Identify which cell holds the provided text, then report its (X, Y) central coordinate. 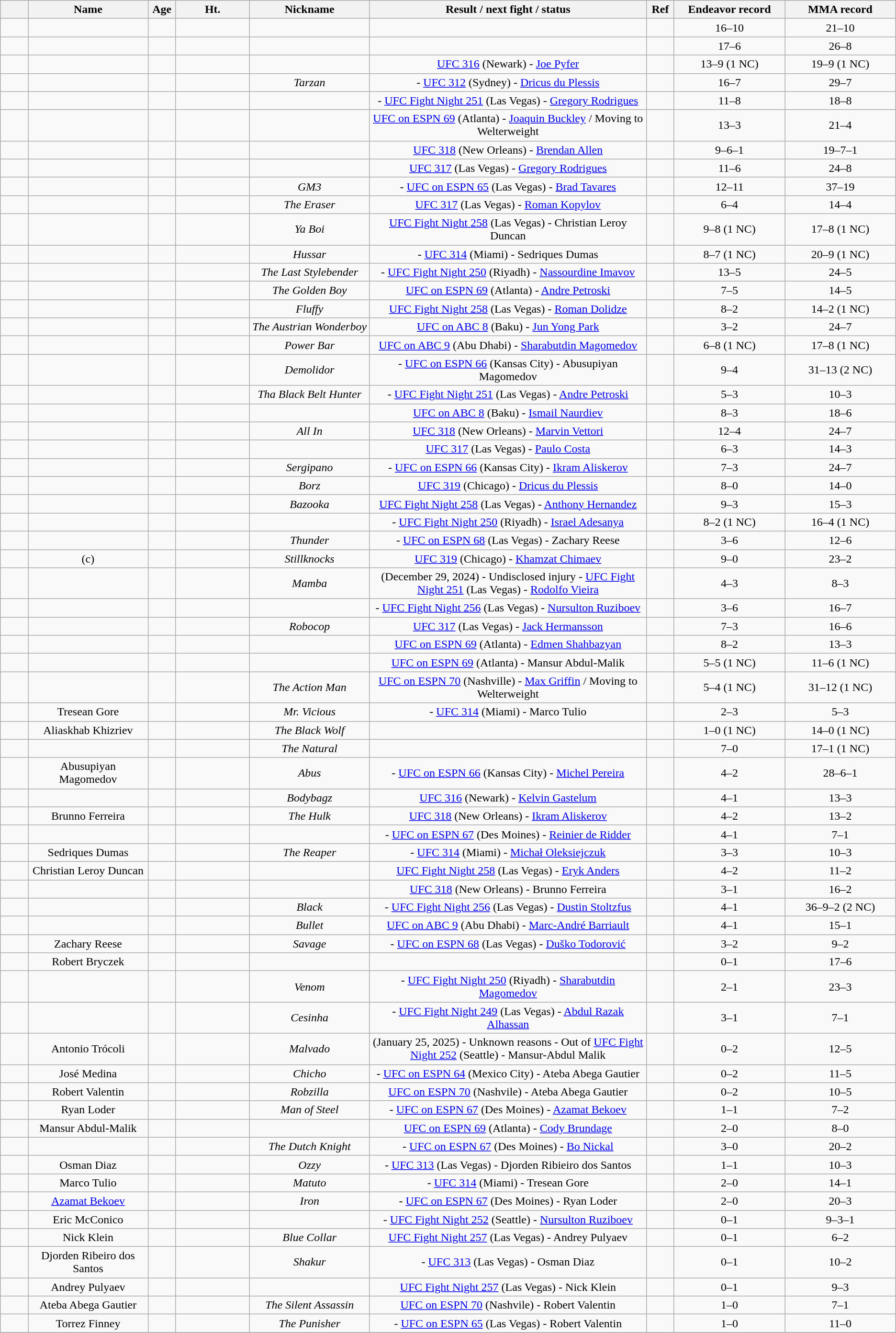
9–4 (729, 370)
14–3 (840, 449)
9–3–1 (840, 1220)
Nickname (309, 10)
UFC 319 (Chicago) - Dricus du Plessis (508, 486)
- UFC Fight Night 251 (Las Vegas) - Andre Petroski (508, 395)
19–7–1 (840, 150)
MMA record (840, 10)
The Austrian Wonderboy (309, 327)
Ref (661, 10)
UFC Fight Night 258 (Las Vegas) - Eryk Anders (508, 870)
Nick Klein (88, 1238)
- UFC on ESPN 65 (Las Vegas) - Brad Tavares (508, 186)
Brunno Ferreira (88, 816)
(January 25, 2025) - Unknown reasons - Out of UFC Fight Night 252 (Seattle) - Mansur-Abdul Malik (508, 1049)
- UFC 314 (Miami) - Tresean Gore (508, 1183)
UFC Fight Night 258 (Las Vegas) - Roman Dolidze (508, 309)
9–2 (840, 944)
Mr. Vicious (309, 712)
UFC on ESPN 69 (Atlanta) - Cody Brundage (508, 1128)
8–7 (1 NC) (729, 254)
Borz (309, 486)
- UFC on ESPN 67 (Des Moines) - Ryan Loder (508, 1201)
Christian Leroy Duncan (88, 870)
15–3 (840, 504)
UFC 319 (Chicago) - Khamzat Chimaev (508, 559)
- UFC on ESPN 67 (Des Moines) - Azamat Bekoev (508, 1110)
Iron (309, 1201)
Matuto (309, 1183)
UFC Fight Night 258 (Las Vegas) - Christian Leroy Duncan (508, 229)
37–19 (840, 186)
16–4 (1 NC) (840, 522)
23–2 (840, 559)
UFC 318 (New Orleans) - Ikram Aliskerov (508, 816)
- UFC on ESPN 67 (Des Moines) - Bo Nickal (508, 1146)
UFC on ESPN 70 (Nashville) - Max Griffin / Moving to Welterweight (508, 688)
Shakur (309, 1262)
Aliaskhab Khizriev (88, 730)
24–5 (840, 272)
Blue Collar (309, 1238)
28–6–1 (840, 773)
All In (309, 431)
UFC 318 (New Orleans) - Brunno Ferreira (508, 889)
8–2 (1 NC) (729, 522)
14–5 (840, 291)
4–3 (729, 583)
Power Bar (309, 345)
21–10 (840, 28)
Man of Steel (309, 1110)
31–12 (1 NC) (840, 688)
16–2 (840, 889)
UFC on ABC 8 (Baku) - Ismail Naurdiev (508, 413)
- UFC 314 (Miami) - Marco Tulio (508, 712)
Ya Boi (309, 229)
10–2 (840, 1262)
6–3 (729, 449)
9–8 (1 NC) (729, 229)
UFC on ESPN 69 (Atlanta) - Edmen Shahbazyan (508, 644)
UFC on ABC 9 (Abu Dhabi) - Marc-André Barriault (508, 926)
12–11 (729, 186)
19–9 (1 NC) (840, 64)
The Golden Boy (309, 291)
Djorden Ribeiro dos Santos (88, 1262)
Ozzy (309, 1164)
Mamba (309, 583)
- UFC on ESPN 67 (Des Moines) - Reinier de Ridder (508, 834)
17–1 (1 NC) (840, 748)
Demolidor (309, 370)
The Eraser (309, 204)
The Hulk (309, 816)
Abus (309, 773)
Cesinha (309, 1018)
11–0 (840, 1323)
11–6 (729, 168)
5–4 (1 NC) (729, 688)
13–9 (1 NC) (729, 64)
Savage (309, 944)
14–0 (1 NC) (840, 730)
UFC 318 (New Orleans) - Marvin Vettori (508, 431)
Eric McConico (88, 1220)
Thunder (309, 540)
UFC 317 (Las Vegas) - Paulo Costa (508, 449)
- UFC on ESPN 65 (Las Vegas) - Robert Valentin (508, 1323)
9–6–1 (729, 150)
Fluffy (309, 309)
The Reaper (309, 852)
Andrey Pulyaev (88, 1287)
UFC 317 (Las Vegas) - Jack Hermansson (508, 626)
Bodybagz (309, 798)
12–4 (729, 431)
Name (88, 10)
The Punisher (309, 1323)
- UFC Fight Night 251 (Las Vegas) - Gregory Rodrigues (508, 101)
UFC 318 (New Orleans) - Brendan Allen (508, 150)
Zachary Reese (88, 944)
9–0 (729, 559)
Sedriques Dumas (88, 852)
Marco Tulio (88, 1183)
José Medina (88, 1073)
11–5 (840, 1073)
11–6 (1 NC) (840, 663)
Antonio Trócoli (88, 1049)
Tarzan (309, 82)
Mansur Abdul-Malik (88, 1128)
20–2 (840, 1146)
UFC 317 (Las Vegas) - Roman Kopylov (508, 204)
24–8 (840, 168)
Stillknocks (309, 559)
- UFC on ESPN 66 (Kansas City) - Michel Pereira (508, 773)
Ateba Abega Gautier (88, 1305)
7–5 (729, 291)
- UFC on ESPN 64 (Mexico City) - Ateba Abega Gautier (508, 1073)
10–5 (840, 1092)
- UFC 312 (Sydney) - Dricus du Plessis (508, 82)
Venom (309, 986)
Black (309, 907)
- UFC on ESPN 66 (Kansas City) - Abusupiyan Magomedov (508, 370)
Hussar (309, 254)
13–2 (840, 816)
- UFC Fight Night 250 (Riyadh) - Israel Adesanya (508, 522)
11–2 (840, 870)
UFC on ABC 8 (Baku) - Jun Yong Park (508, 327)
Bazooka (309, 504)
7–0 (729, 748)
(December 29, 2024) - Undisclosed injury - UFC Fight Night 251 (Las Vegas) - Rodolfo Vieira (508, 583)
26–8 (840, 46)
- UFC on ESPN 66 (Kansas City) - Ikram Aliskerov (508, 467)
- UFC on ESPN 68 (Las Vegas) - Duško Todorović (508, 944)
Azamat Bekoev (88, 1201)
5–5 (1 NC) (729, 663)
UFC on ESPN 69 (Atlanta) - Mansur Abdul-Malik (508, 663)
The Action Man (309, 688)
Result / next fight / status (508, 10)
- UFC 314 (Miami) - Sedriques Dumas (508, 254)
- UFC Fight Night 250 (Riyadh) - Nassourdine Imavov (508, 272)
16–6 (840, 626)
23–3 (840, 986)
18–6 (840, 413)
UFC Fight Night 257 (Las Vegas) - Nick Klein (508, 1287)
(c) (88, 559)
Robocop (309, 626)
- UFC Fight Night 256 (Las Vegas) - Dustin Stoltzfus (508, 907)
12–6 (840, 540)
UFC Fight Night 257 (Las Vegas) - Andrey Pulyaev (508, 1238)
Chicho (309, 1073)
- UFC on ESPN 68 (Las Vegas) - Zachary Reese (508, 540)
UFC 316 (Newark) - Kelvin Gastelum (508, 798)
UFC on ESPN 69 (Atlanta) - Joaquin Buckley / Moving to Welterweight (508, 125)
14–0 (840, 486)
UFC on ESPN 69 (Atlanta) - Andre Petroski (508, 291)
15–1 (840, 926)
Tresean Gore (88, 712)
- UFC 314 (Miami) - Michał Oleksiejczuk (508, 852)
UFC 316 (Newark) - Joe Pyfer (508, 64)
UFC Fight Night 258 (Las Vegas) - Anthony Hernandez (508, 504)
Malvado (309, 1049)
Abusupiyan Magomedov (88, 773)
UFC on ABC 9 (Abu Dhabi) - Sharabutdin Magomedov (508, 345)
Osman Diaz (88, 1164)
2–3 (729, 712)
The Silent Assassin (309, 1305)
Torrez Finney (88, 1323)
Bullet (309, 926)
Robert Bryczek (88, 962)
36–9–2 (2 NC) (840, 907)
- UFC Fight Night 256 (Las Vegas) - Nursulton Ruziboev (508, 608)
Ht. (213, 10)
13–5 (729, 272)
11–8 (729, 101)
20–3 (840, 1201)
GM3 (309, 186)
6–2 (840, 1238)
6–4 (729, 204)
Tha Black Belt Hunter (309, 395)
21–4 (840, 125)
Sergipano (309, 467)
12–5 (840, 1049)
- UFC 313 (Las Vegas) - Djorden Ribieiro dos Santos (508, 1164)
Robert Valentin (88, 1092)
UFC on ESPN 70 (Nashvile) - Ateba Abega Gautier (508, 1092)
2–1 (729, 986)
UFC on ESPN 70 (Nashvile) - Robert Valentin (508, 1305)
6–8 (1 NC) (729, 345)
Endeavor record (729, 10)
3–0 (729, 1146)
16–10 (729, 28)
Age (162, 10)
1–0 (1 NC) (729, 730)
The Natural (309, 748)
20–9 (1 NC) (840, 254)
- UFC Fight Night 250 (Riyadh) - Sharabutdin Magomedov (508, 986)
- UFC Fight Night 252 (Seattle) - Nursulton Ruziboev (508, 1220)
3–3 (729, 852)
The Black Wolf (309, 730)
29–7 (840, 82)
The Dutch Knight (309, 1146)
14–1 (840, 1183)
7–2 (840, 1110)
18–8 (840, 101)
14–4 (840, 204)
- UFC 313 (Las Vegas) - Osman Diaz (508, 1262)
The Last Stylebender (309, 272)
Robzilla (309, 1092)
14–2 (1 NC) (840, 309)
UFC 317 (Las Vegas) - Gregory Rodrigues (508, 168)
Ryan Loder (88, 1110)
31–13 (2 NC) (840, 370)
- UFC Fight Night 249 (Las Vegas) - Abdul Razak Alhassan (508, 1018)
